Return the (x, y) coordinate for the center point of the cell that contains the specified text.  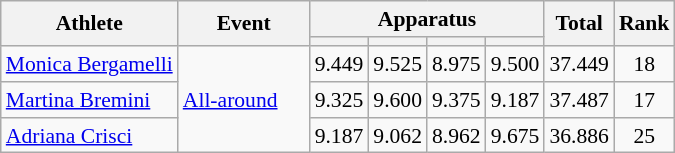
Martina Bremini (90, 100)
9.500 (516, 64)
9.187 (516, 100)
9.375 (456, 100)
9.449 (340, 64)
17 (644, 100)
8.975 (456, 64)
37.487 (578, 100)
Monica Bergamelli (90, 64)
Total (578, 24)
9.600 (398, 100)
18 (644, 64)
All-around (244, 100)
9.525 (398, 64)
37.449 (578, 64)
Apparatus (428, 19)
Event (244, 24)
Athlete (90, 24)
9.325 (340, 100)
Rank (644, 24)
